Detect which cell encompasses the target text, then output its (x, y) center coordinate. 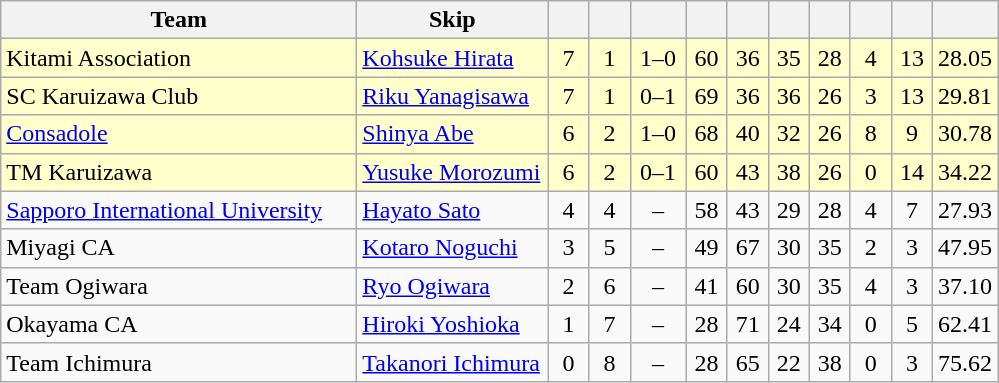
Ryo Ogiwara (452, 286)
Kotaro Noguchi (452, 248)
29.81 (964, 96)
Yusuke Morozumi (452, 172)
Miyagi CA (179, 248)
Hiroki Yoshioka (452, 324)
47.95 (964, 248)
58 (706, 210)
Team Ichimura (179, 362)
Okayama CA (179, 324)
49 (706, 248)
69 (706, 96)
Kohsuke Hirata (452, 58)
65 (748, 362)
Skip (452, 20)
Sapporo International University (179, 210)
71 (748, 324)
Shinya Abe (452, 134)
22 (788, 362)
40 (748, 134)
29 (788, 210)
41 (706, 286)
Kitami Association (179, 58)
30.78 (964, 134)
Takanori Ichimura (452, 362)
75.62 (964, 362)
Team Ogiwara (179, 286)
28.05 (964, 58)
Riku Yanagisawa (452, 96)
Hayato Sato (452, 210)
27.93 (964, 210)
68 (706, 134)
34 (830, 324)
34.22 (964, 172)
67 (748, 248)
24 (788, 324)
9 (912, 134)
Consadole (179, 134)
62.41 (964, 324)
SC Karuizawa Club (179, 96)
37.10 (964, 286)
Team (179, 20)
32 (788, 134)
TM Karuizawa (179, 172)
14 (912, 172)
